For the text-containing cell, return its midpoint in (x, y) coordinate format. 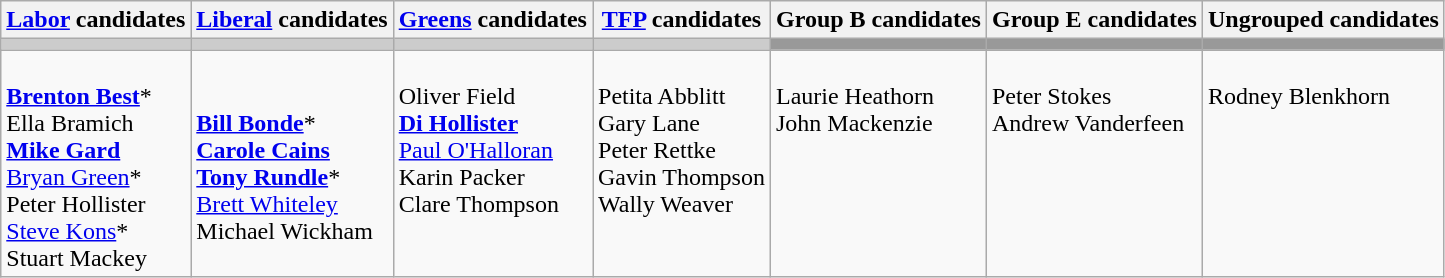
Labor candidates (96, 20)
Greens candidates (492, 20)
Laurie Heathorn John Mackenzie (878, 164)
Brenton Best* Ella Bramich Mike Gard Bryan Green* Peter Hollister Steve Kons* Stuart Mackey (96, 164)
TFP candidates (681, 20)
Rodney Blenkhorn (1323, 164)
Group E candidates (1094, 20)
Oliver Field Di Hollister Paul O'Halloran Karin Packer Clare Thompson (492, 164)
Peter Stokes Andrew Vanderfeen (1094, 164)
Group B candidates (878, 20)
Liberal candidates (292, 20)
Ungrouped candidates (1323, 20)
Bill Bonde* Carole Cains Tony Rundle* Brett Whiteley Michael Wickham (292, 164)
Petita Abblitt Gary Lane Peter Rettke Gavin Thompson Wally Weaver (681, 164)
